Return [X, Y] of the center of cell containing provided text 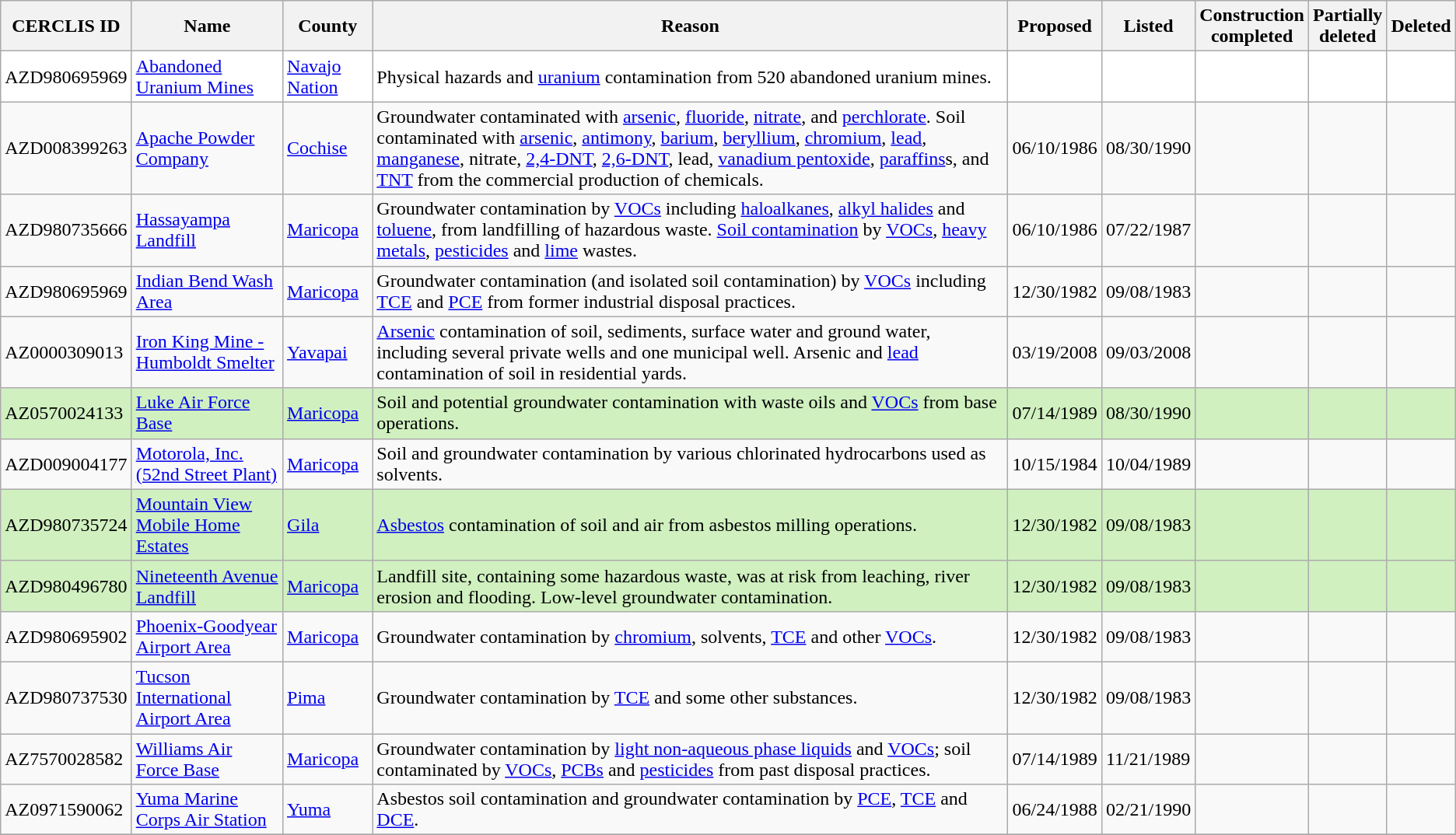
County [328, 26]
Nineteenth Avenue Landfill [207, 586]
06/24/1988 [1055, 810]
11/21/1989 [1148, 759]
Physical hazards and uranium contamination from 520 abandoned uranium mines. [691, 76]
Listed [1148, 26]
Motorola, Inc. (52nd Street Plant) [207, 463]
Soil and potential groundwater contamination with waste oils and VOCs from base operations. [691, 414]
AZD980735724 [66, 525]
Phoenix-Goodyear Airport Area [207, 636]
09/03/2008 [1148, 352]
Proposed [1055, 26]
AZD980496780 [66, 586]
AZD009004177 [66, 463]
AZ0570024133 [66, 414]
Pima [328, 697]
Indian Bend Wash Area [207, 291]
10/04/1989 [1148, 463]
Soil and groundwater contamination by various chlorinated hydrocarbons used as solvents. [691, 463]
Cochise [328, 148]
AZD980737530 [66, 697]
Hassayampa Landfill [207, 230]
Yavapai [328, 352]
Groundwater contamination by light non-aqueous phase liquids and VOCs; soil contaminated by VOCs, PCBs and pesticides from past disposal practices. [691, 759]
Luke Air Force Base [207, 414]
CERCLIS ID [66, 26]
07/22/1987 [1148, 230]
Iron King Mine - Humboldt Smelter [207, 352]
Tucson International Airport Area [207, 697]
Partiallydeleted [1347, 26]
Deleted [1421, 26]
Navajo Nation [328, 76]
Constructioncompleted [1252, 26]
AZ0971590062 [66, 810]
Name [207, 26]
Groundwater contamination by chromium, solvents, TCE and other VOCs. [691, 636]
02/21/1990 [1148, 810]
Gila [328, 525]
Landfill site, containing some hazardous waste, was at risk from leaching, river erosion and flooding. Low-level groundwater contamination. [691, 586]
Abandoned Uranium Mines [207, 76]
Asbestos soil contamination and groundwater contamination by PCE, TCE and DCE. [691, 810]
Mountain View Mobile Home Estates [207, 525]
AZD980695902 [66, 636]
AZ0000309013 [66, 352]
03/19/2008 [1055, 352]
Asbestos contamination of soil and air from asbestos milling operations. [691, 525]
Reason [691, 26]
AZ7570028582 [66, 759]
Groundwater contamination (and isolated soil contamination) by VOCs including TCE and PCE from former industrial disposal practices. [691, 291]
10/15/1984 [1055, 463]
Yuma [328, 810]
Yuma Marine Corps Air Station [207, 810]
Apache Powder Company [207, 148]
Williams Air Force Base [207, 759]
Groundwater contamination by TCE and some other substances. [691, 697]
AZD008399263 [66, 148]
AZD980735666 [66, 230]
